Locate the cell with the specified text and output its (x, y) center coordinate. 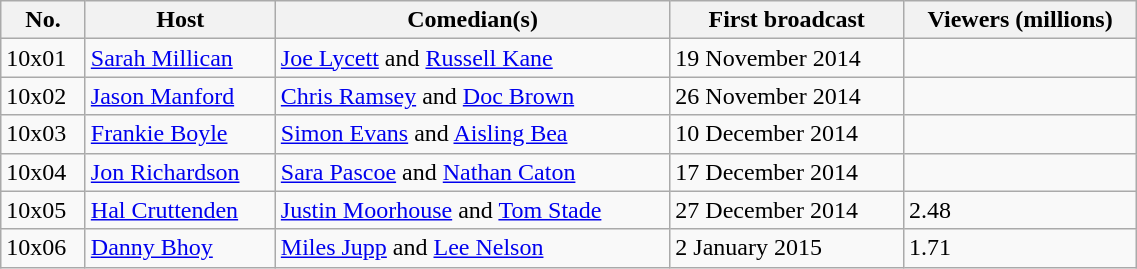
Hal Cruttenden (180, 210)
Sara Pascoe and Nathan Caton (472, 172)
10 December 2014 (787, 134)
10x01 (44, 58)
Chris Ramsey and Doc Brown (472, 96)
10x05 (44, 210)
10x03 (44, 134)
10x04 (44, 172)
Viewers (millions) (1020, 20)
10x06 (44, 248)
Frankie Boyle (180, 134)
First broadcast (787, 20)
Simon Evans and Aisling Bea (472, 134)
1.71 (1020, 248)
Sarah Millican (180, 58)
2 January 2015 (787, 248)
Comedian(s) (472, 20)
Jon Richardson (180, 172)
10x02 (44, 96)
Host (180, 20)
Jason Manford (180, 96)
17 December 2014 (787, 172)
19 November 2014 (787, 58)
No. (44, 20)
Justin Moorhouse and Tom Stade (472, 210)
27 December 2014 (787, 210)
Danny Bhoy (180, 248)
Miles Jupp and Lee Nelson (472, 248)
2.48 (1020, 210)
Joe Lycett and Russell Kane (472, 58)
26 November 2014 (787, 96)
